Locate the cell with the specified text and output its [x, y] center coordinate. 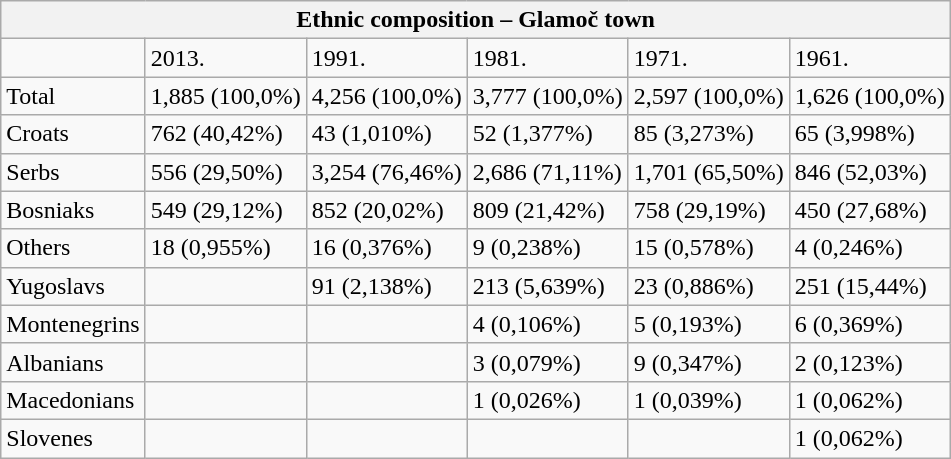
Macedonians [73, 400]
251 (15,44%) [870, 286]
1961. [870, 58]
16 (0,376%) [386, 248]
65 (3,998%) [870, 134]
2 (0,123%) [870, 362]
Serbs [73, 172]
Yugoslavs [73, 286]
846 (52,03%) [870, 172]
91 (2,138%) [386, 286]
Ethnic composition – Glamoč town [476, 20]
1971. [708, 58]
52 (1,377%) [548, 134]
4 (0,246%) [870, 248]
3 (0,079%) [548, 362]
1,626 (100,0%) [870, 96]
3,777 (100,0%) [548, 96]
Others [73, 248]
9 (0,238%) [548, 248]
23 (0,886%) [708, 286]
1,701 (65,50%) [708, 172]
Total [73, 96]
4 (0,106%) [548, 324]
762 (40,42%) [226, 134]
Slovenes [73, 438]
213 (5,639%) [548, 286]
549 (29,12%) [226, 210]
Croats [73, 134]
1,885 (100,0%) [226, 96]
3,254 (76,46%) [386, 172]
1 (0,026%) [548, 400]
556 (29,50%) [226, 172]
852 (20,02%) [386, 210]
1 (0,039%) [708, 400]
Bosniaks [73, 210]
18 (0,955%) [226, 248]
85 (3,273%) [708, 134]
43 (1,010%) [386, 134]
758 (29,19%) [708, 210]
Albanians [73, 362]
4,256 (100,0%) [386, 96]
15 (0,578%) [708, 248]
9 (0,347%) [708, 362]
2013. [226, 58]
5 (0,193%) [708, 324]
2,686 (71,11%) [548, 172]
1981. [548, 58]
2,597 (100,0%) [708, 96]
1991. [386, 58]
809 (21,42%) [548, 210]
450 (27,68%) [870, 210]
6 (0,369%) [870, 324]
Montenegrins [73, 324]
